Detect which cell encompasses the target text, then output its [X, Y] center coordinate. 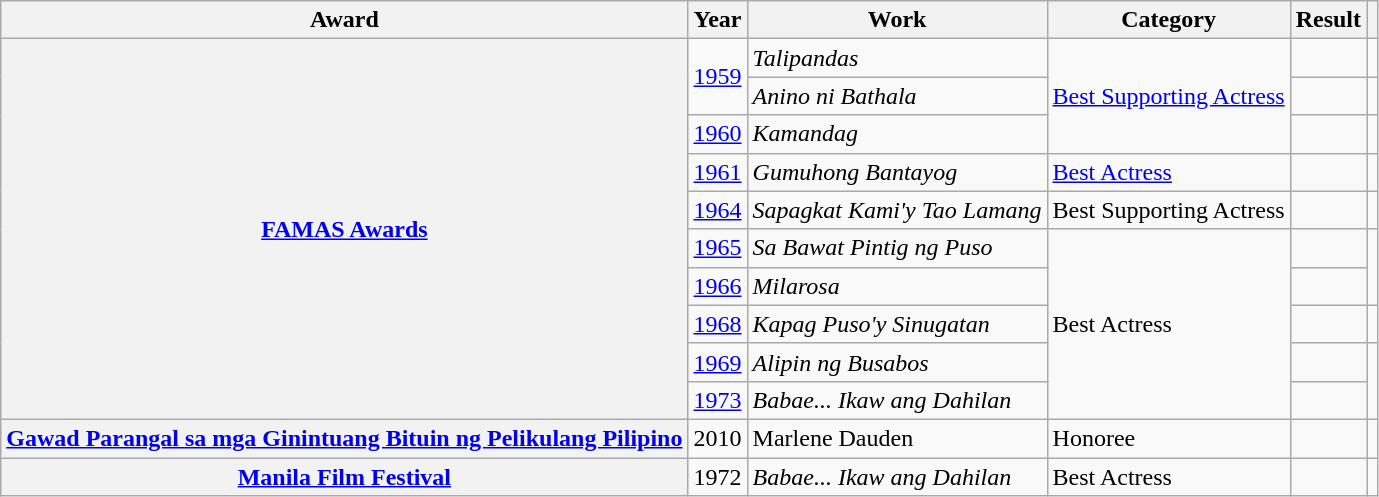
Work [897, 20]
Marlene Dauden [897, 438]
Kamandag [897, 134]
Talipandas [897, 58]
Milarosa [897, 286]
Manila Film Festival [344, 477]
Category [1168, 20]
2010 [718, 438]
1964 [718, 210]
1969 [718, 362]
Year [718, 20]
Gumuhong Bantayog [897, 172]
FAMAS Awards [344, 230]
1960 [718, 134]
1961 [718, 172]
1959 [718, 77]
Gawad Parangal sa mga Ginintuang Bituin ng Pelikulang Pilipino [344, 438]
1965 [718, 248]
Sapagkat Kami'y Tao Lamang [897, 210]
Award [344, 20]
Alipin ng Busabos [897, 362]
1972 [718, 477]
1966 [718, 286]
Result [1328, 20]
1968 [718, 324]
Honoree [1168, 438]
1973 [718, 400]
Anino ni Bathala [897, 96]
Kapag Puso'y Sinugatan [897, 324]
Sa Bawat Pintig ng Puso [897, 248]
